Locate the cell with the specified text and output its (x, y) center coordinate. 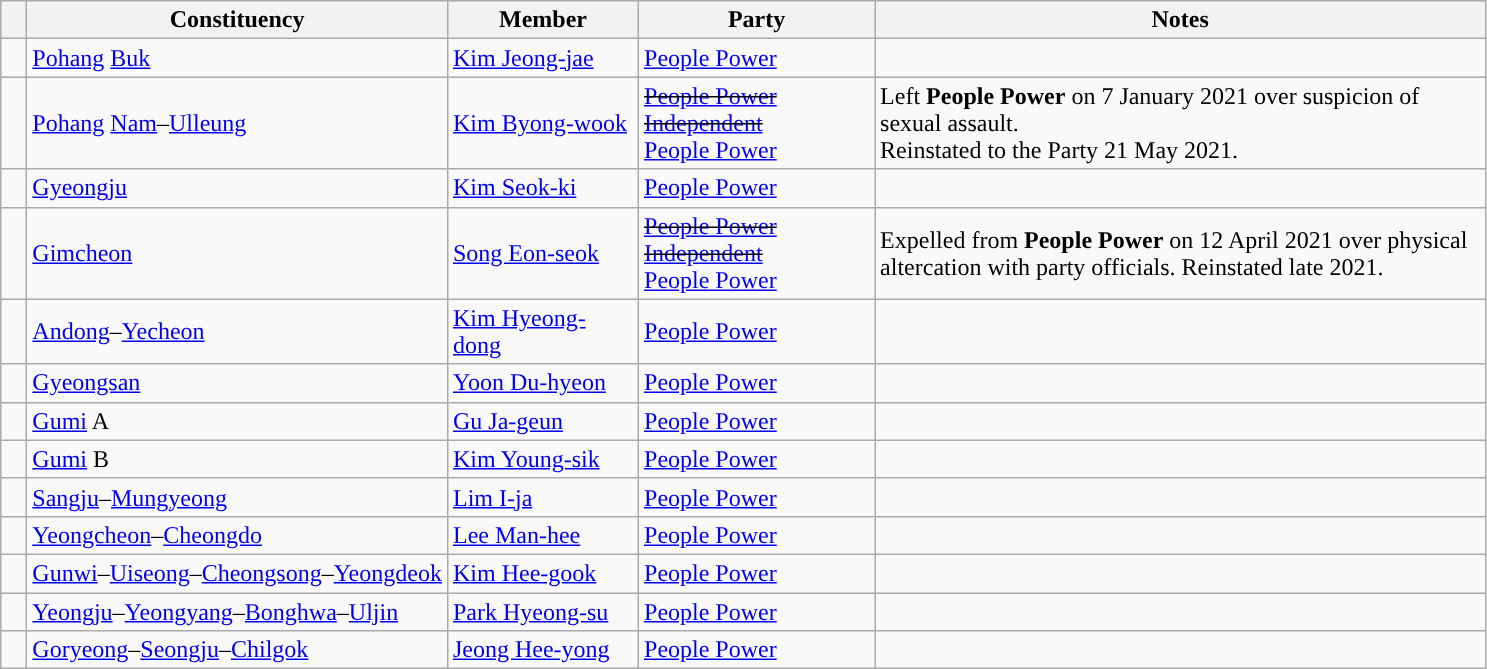
People PowerIndependentPeople Power (757, 253)
Gimcheon (238, 253)
Andong–Yecheon (238, 332)
Kim Hee-gook (542, 573)
Gumi A (238, 421)
Kim Hyeong-dong (542, 332)
Kim Byong-wook (542, 123)
Kim Seok-ki (542, 188)
Gunwi–Uiseong–Cheongsong–Yeongdeok (238, 573)
Goryeong–Seongju–Chilgok (238, 650)
Lee Man-hee (542, 535)
Party (757, 20)
Yoon Du-hyeon (542, 383)
Jeong Hee-yong (542, 650)
Member (542, 20)
Kim Jeong-jae (542, 58)
Gyeongsan (238, 383)
Kim Young-sik (542, 459)
Yeongcheon–Cheongdo (238, 535)
Pohang Buk (238, 58)
Gumi B (238, 459)
Gu Ja-geun (542, 421)
People PowerIndependent People Power (757, 123)
Lim I-ja (542, 497)
Song Eon-seok (542, 253)
Pohang Nam–Ulleung (238, 123)
Gyeongju (238, 188)
Constituency (238, 20)
Sangju–Mungyeong (238, 497)
Expelled from People Power on 12 April 2021 over physical altercation with party officials. Reinstated late 2021. (1180, 253)
Yeongju–Yeongyang–Bonghwa–Uljin (238, 611)
Notes (1180, 20)
Park Hyeong-su (542, 611)
Left People Power on 7 January 2021 over suspicion of sexual assault. Reinstated to the Party 21 May 2021. (1180, 123)
